Scan for the cell matching the given text and deliver its (x, y) coordinate at center. 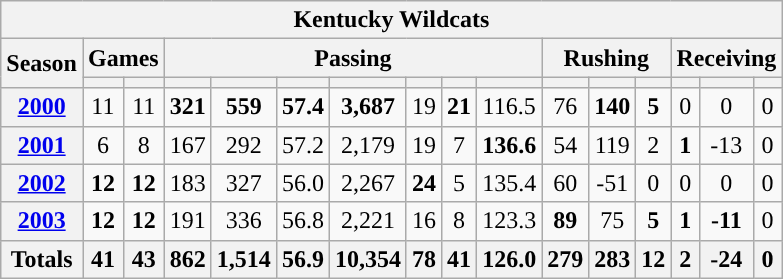
21 (460, 107)
321 (188, 107)
279 (566, 259)
336 (244, 221)
183 (188, 183)
54 (566, 145)
191 (188, 221)
2,179 (368, 145)
3,687 (368, 107)
116.5 (510, 107)
167 (188, 145)
Totals (42, 259)
2003 (42, 221)
862 (188, 259)
56.8 (302, 221)
-13 (727, 145)
78 (424, 259)
283 (612, 259)
136.6 (510, 145)
Kentucky Wildcats (392, 20)
7 (460, 145)
2,267 (368, 183)
Season (42, 64)
-51 (612, 183)
2002 (42, 183)
1,514 (244, 259)
24 (424, 183)
135.4 (510, 183)
43 (144, 259)
Games (123, 58)
2000 (42, 107)
57.2 (302, 145)
76 (566, 107)
2,221 (368, 221)
6 (102, 145)
57.4 (302, 107)
Rushing (606, 58)
2001 (42, 145)
119 (612, 145)
Receiving (726, 58)
-24 (727, 259)
559 (244, 107)
123.3 (510, 221)
327 (244, 183)
140 (612, 107)
126.0 (510, 259)
89 (566, 221)
16 (424, 221)
56.9 (302, 259)
292 (244, 145)
10,354 (368, 259)
60 (566, 183)
-11 (727, 221)
75 (612, 221)
56.0 (302, 183)
Passing (352, 58)
